Locate the cell with the specified text and output its (X, Y) center coordinate. 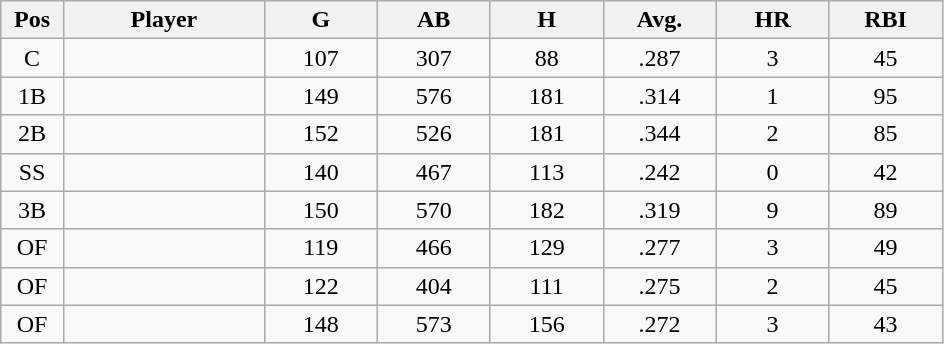
.344 (660, 134)
.287 (660, 58)
466 (434, 248)
H (546, 20)
95 (886, 96)
.275 (660, 286)
576 (434, 96)
9 (772, 210)
526 (434, 134)
C (32, 58)
.277 (660, 248)
107 (320, 58)
Pos (32, 20)
573 (434, 324)
85 (886, 134)
.272 (660, 324)
140 (320, 172)
148 (320, 324)
1B (32, 96)
119 (320, 248)
Player (164, 20)
.319 (660, 210)
156 (546, 324)
182 (546, 210)
0 (772, 172)
Avg. (660, 20)
149 (320, 96)
1 (772, 96)
307 (434, 58)
SS (32, 172)
113 (546, 172)
122 (320, 286)
111 (546, 286)
.242 (660, 172)
150 (320, 210)
49 (886, 248)
570 (434, 210)
152 (320, 134)
3B (32, 210)
AB (434, 20)
HR (772, 20)
G (320, 20)
.314 (660, 96)
42 (886, 172)
RBI (886, 20)
43 (886, 324)
2B (32, 134)
404 (434, 286)
129 (546, 248)
88 (546, 58)
467 (434, 172)
89 (886, 210)
